Detect which cell encompasses the target text, then output its (X, Y) center coordinate. 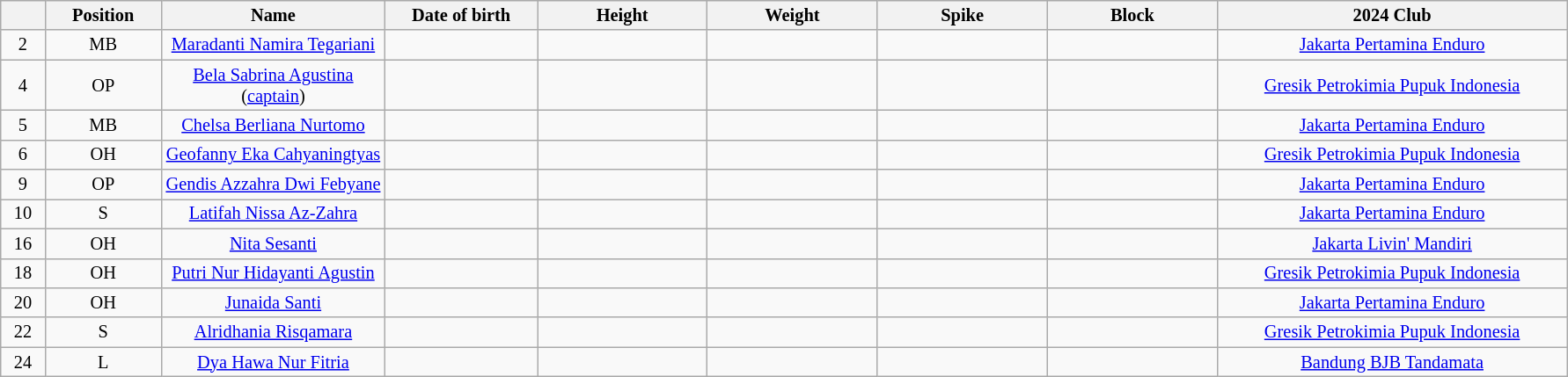
24 (23, 362)
Bela Sabrina Agustina (captain) (273, 85)
Chelsa Berliana Nurtomo (273, 125)
Block (1132, 15)
Geofanny Eka Cahyaningtyas (273, 155)
4 (23, 85)
Gendis Azzahra Dwi Febyane (273, 185)
9 (23, 185)
Latifah Nissa Az-Zahra (273, 214)
22 (23, 332)
Alridhania Risqamara (273, 332)
Dya Hawa Nur Fitria (273, 362)
Height (623, 15)
6 (23, 155)
Bandung BJB Tandamata (1392, 362)
Putri Nur Hidayanti Agustin (273, 273)
16 (23, 243)
L (103, 362)
Position (103, 15)
18 (23, 273)
10 (23, 214)
2024 Club (1392, 15)
5 (23, 125)
Weight (792, 15)
Jakarta Livin' Mandiri (1392, 243)
2 (23, 45)
Spike (963, 15)
Junaida Santi (273, 302)
Nita Sesanti (273, 243)
20 (23, 302)
Name (273, 15)
Date of birth (461, 15)
Maradanti Namira Tegariani (273, 45)
